Capture the cell that displays the provided text and extract its [x, y] central coordinate. 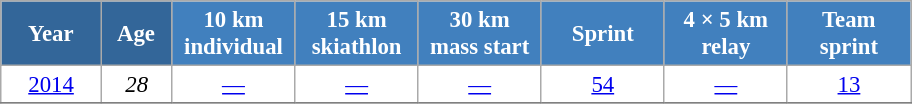
Age [136, 34]
2014 [52, 85]
Year [52, 34]
10 km individual [234, 34]
Team sprint [848, 34]
4 × 5 km relay [726, 34]
13 [848, 85]
Sprint [602, 34]
28 [136, 85]
15 km skiathlon [356, 34]
30 km mass start [480, 34]
54 [602, 85]
